Return [x, y] of the center of cell containing provided text 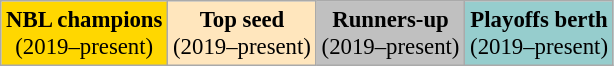
NBL champions(2019–present) [84, 34]
Top seed(2019–present) [242, 34]
Playoffs berth(2019–present) [540, 34]
Runners-up(2019–present) [390, 34]
